Find where the given text appears and provide that cell's center as [x, y] coordinate. 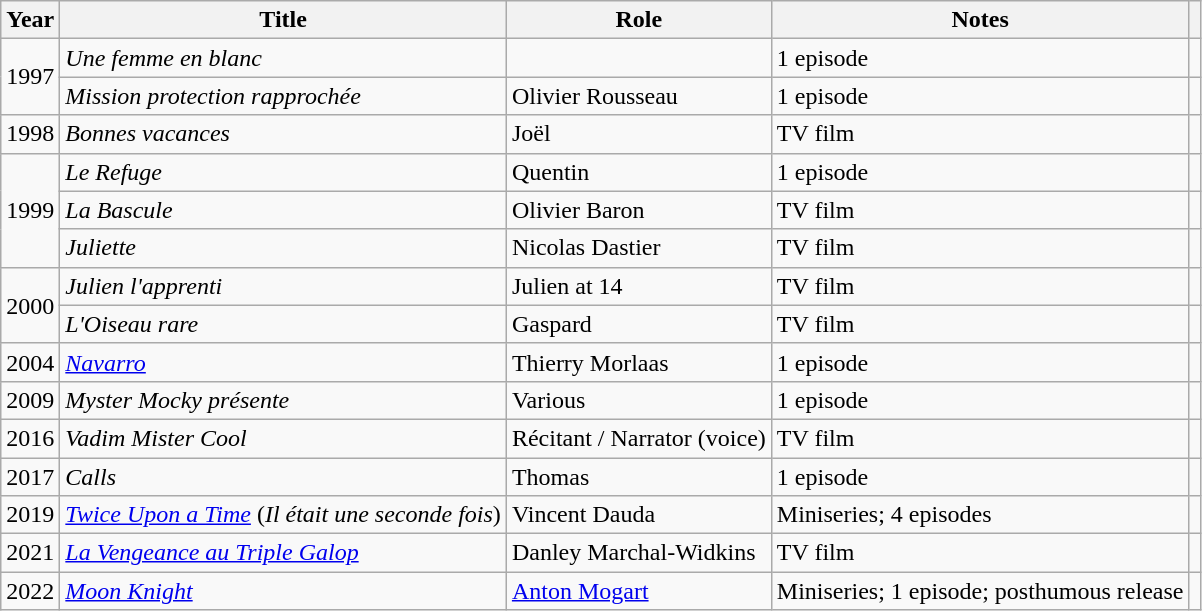
2000 [30, 305]
Notes [980, 20]
Nicolas Dastier [638, 248]
2017 [30, 477]
Olivier Rousseau [638, 96]
Various [638, 400]
Navarro [284, 362]
Une femme en blanc [284, 58]
La Vengeance au Triple Galop [284, 553]
1998 [30, 134]
Vincent Dauda [638, 515]
Olivier Baron [638, 210]
2016 [30, 438]
2022 [30, 591]
Anton Mogart [638, 591]
Miniseries; 1 episode; posthumous release [980, 591]
Juliette [284, 248]
Thierry Morlaas [638, 362]
Mission protection rapprochée [284, 96]
Calls [284, 477]
Quentin [638, 172]
Twice Upon a Time (Il était une seconde fois) [284, 515]
Year [30, 20]
Myster Mocky présente [284, 400]
Vadim Mister Cool [284, 438]
Role [638, 20]
Julien at 14 [638, 286]
2021 [30, 553]
Le Refuge [284, 172]
Julien l'apprenti [284, 286]
2004 [30, 362]
2019 [30, 515]
La Bascule [284, 210]
Thomas [638, 477]
1999 [30, 210]
Danley Marchal-Widkins [638, 553]
Bonnes vacances [284, 134]
L'Oiseau rare [284, 324]
Récitant / Narrator (voice) [638, 438]
1997 [30, 77]
Moon Knight [284, 591]
Title [284, 20]
Joël [638, 134]
Miniseries; 4 episodes [980, 515]
Gaspard [638, 324]
2009 [30, 400]
